Pinpoint the cell where the given text exists, returning its (x, y) midpoint coordinate. 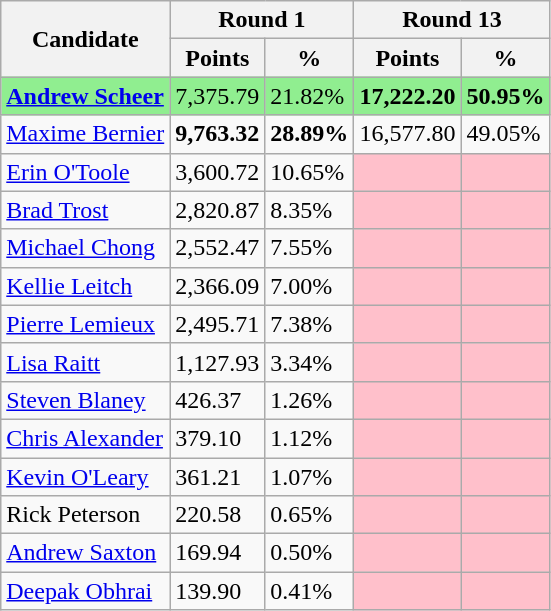
Pierre Lemieux (86, 324)
7.00% (310, 286)
2,366.09 (218, 286)
7,375.79 (218, 96)
Andrew Saxton (86, 553)
Kevin O'Leary (86, 477)
50.95% (506, 96)
28.89% (310, 134)
9,763.32 (218, 134)
49.05% (506, 134)
Rick Peterson (86, 515)
2,495.71 (218, 324)
Round 1 (262, 20)
Candidate (86, 39)
Michael Chong (86, 248)
Andrew Scheer (86, 96)
10.65% (310, 172)
8.35% (310, 210)
3.34% (310, 362)
21.82% (310, 96)
Kellie Leitch (86, 286)
3,600.72 (218, 172)
7.38% (310, 324)
17,222.20 (408, 96)
2,552.47 (218, 248)
Erin O'Toole (86, 172)
Chris Alexander (86, 438)
0.65% (310, 515)
379.10 (218, 438)
Deepak Obhrai (86, 591)
220.58 (218, 515)
1.26% (310, 400)
7.55% (310, 248)
0.41% (310, 591)
16,577.80 (408, 134)
1,127.93 (218, 362)
0.50% (310, 553)
Steven Blaney (86, 400)
361.21 (218, 477)
2,820.87 (218, 210)
Maxime Bernier (86, 134)
1.12% (310, 438)
169.94 (218, 553)
Lisa Raitt (86, 362)
139.90 (218, 591)
1.07% (310, 477)
426.37 (218, 400)
Round 13 (452, 20)
Brad Trost (86, 210)
